Scan for the cell matching the given text and deliver its [X, Y] coordinate at center. 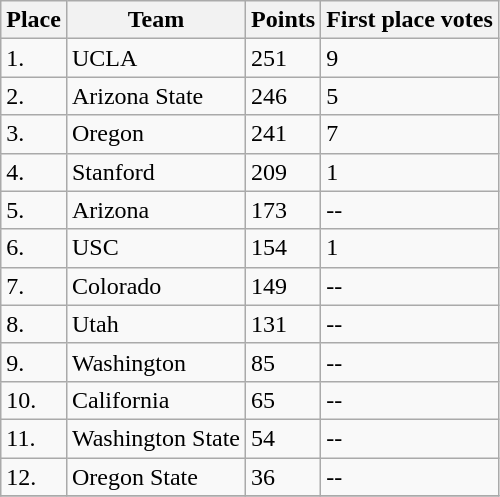
173 [284, 210]
6. [34, 248]
4. [34, 172]
12. [34, 477]
Team [156, 20]
Washington [156, 362]
First place votes [410, 20]
Arizona [156, 210]
3. [34, 134]
8. [34, 324]
Utah [156, 324]
Oregon [156, 134]
Place [34, 20]
10. [34, 400]
7 [410, 134]
USC [156, 248]
Colorado [156, 286]
California [156, 400]
85 [284, 362]
Arizona State [156, 96]
149 [284, 286]
Stanford [156, 172]
209 [284, 172]
1. [34, 58]
241 [284, 134]
Washington State [156, 438]
251 [284, 58]
2. [34, 96]
65 [284, 400]
Points [284, 20]
5 [410, 96]
154 [284, 248]
5. [34, 210]
9 [410, 58]
54 [284, 438]
UCLA [156, 58]
246 [284, 96]
9. [34, 362]
Oregon State [156, 477]
11. [34, 438]
36 [284, 477]
131 [284, 324]
7. [34, 286]
